Return the [X, Y] coordinate for the center point of the cell that contains the specified text.  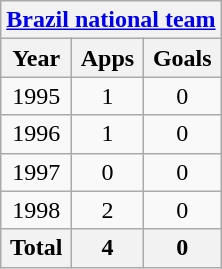
2 [108, 210]
1997 [36, 172]
Brazil national team [111, 20]
Goals [182, 58]
Total [36, 248]
4 [108, 248]
1996 [36, 134]
Apps [108, 58]
1995 [36, 96]
Year [36, 58]
1998 [36, 210]
